Determine the [X, Y] coordinate at the center of the cell enclosing the given text.  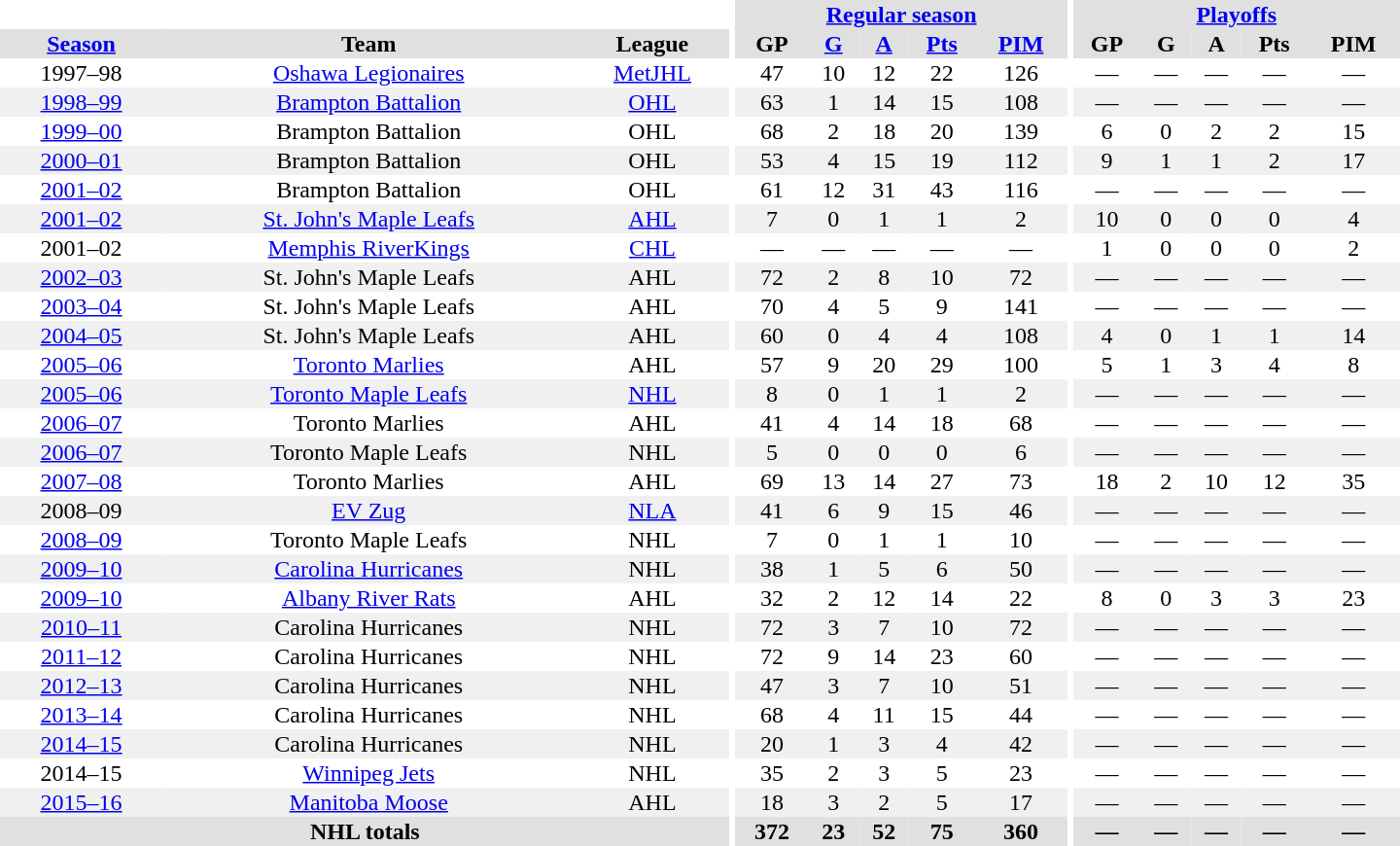
2007–08 [82, 481]
69 [772, 481]
63 [772, 102]
27 [941, 481]
Season [82, 44]
2012–13 [82, 686]
Memphis RiverKings [368, 248]
2010–11 [82, 627]
2002–03 [82, 277]
Albany River Rats [368, 598]
52 [884, 831]
38 [772, 569]
141 [1021, 306]
MetJHL [651, 73]
112 [1021, 160]
2015–16 [82, 802]
2000–01 [82, 160]
46 [1021, 511]
29 [941, 365]
116 [1021, 190]
1997–98 [82, 73]
100 [1021, 365]
31 [884, 190]
43 [941, 190]
19 [941, 160]
61 [772, 190]
11 [884, 715]
Team [368, 44]
13 [833, 481]
Playoffs [1237, 15]
53 [772, 160]
70 [772, 306]
51 [1021, 686]
1999–00 [82, 131]
2013–14 [82, 715]
75 [941, 831]
57 [772, 365]
2003–04 [82, 306]
CHL [651, 248]
50 [1021, 569]
360 [1021, 831]
73 [1021, 481]
2011–12 [82, 656]
Oshawa Legionaires [368, 73]
Manitoba Moose [368, 802]
NLA [651, 511]
Winnipeg Jets [368, 773]
EV Zug [368, 511]
2004–05 [82, 335]
NHL totals [366, 831]
1998–99 [82, 102]
139 [1021, 131]
Regular season [900, 15]
372 [772, 831]
32 [772, 598]
League [651, 44]
126 [1021, 73]
44 [1021, 715]
42 [1021, 744]
